Locate the cell with the specified text and output its [x, y] center coordinate. 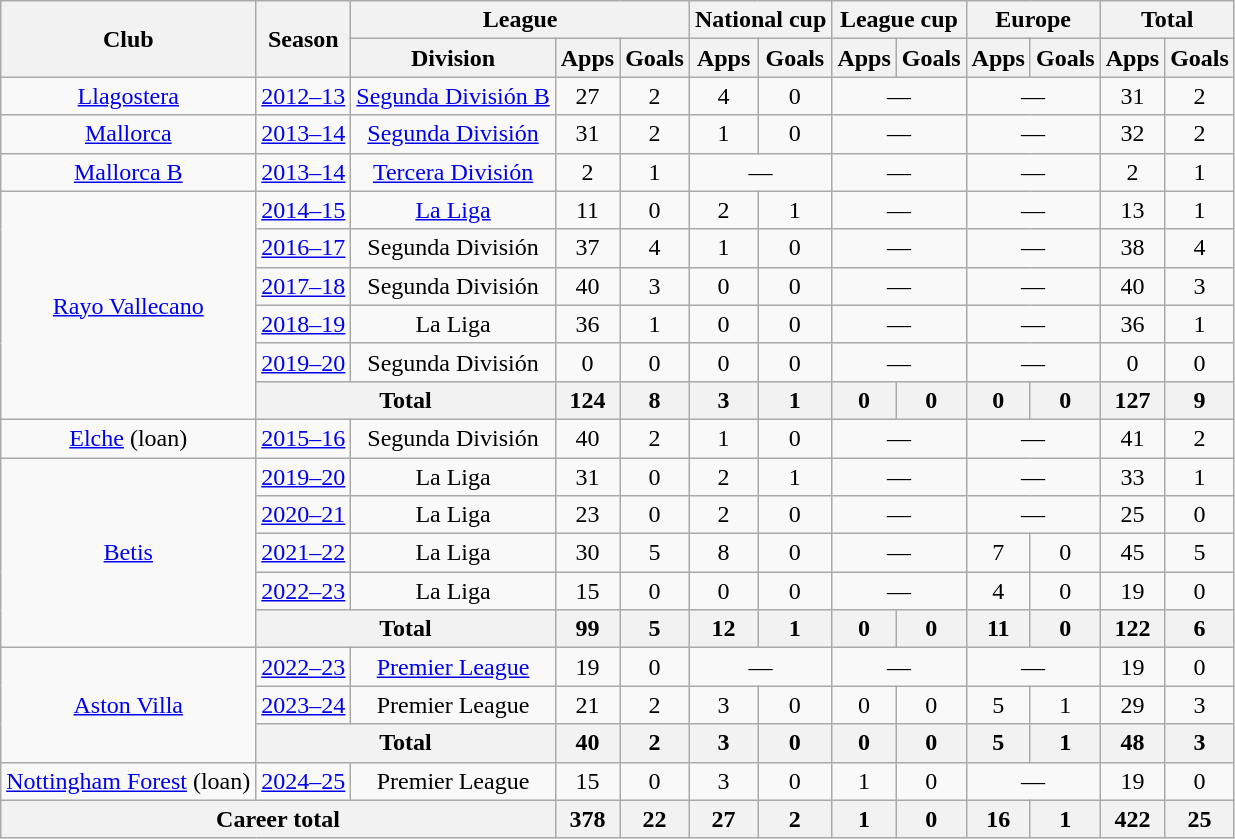
League [520, 20]
127 [1132, 400]
Career total [278, 819]
Season [304, 39]
422 [1132, 819]
22 [655, 819]
41 [1132, 438]
Club [128, 39]
Rayo Vallecano [128, 305]
12 [723, 629]
National cup [760, 20]
23 [587, 515]
2024–25 [304, 781]
2015–16 [304, 438]
2021–22 [304, 553]
Elche (loan) [128, 438]
32 [1132, 134]
League cup [899, 20]
29 [1132, 705]
122 [1132, 629]
48 [1132, 743]
2018–19 [304, 324]
2016–17 [304, 248]
Aston Villa [128, 705]
38 [1132, 248]
378 [587, 819]
Nottingham Forest (loan) [128, 781]
99 [587, 629]
37 [587, 248]
13 [1132, 210]
Tercera División [453, 172]
2017–18 [304, 286]
2023–24 [304, 705]
Llagostera [128, 96]
2020–21 [304, 515]
16 [998, 819]
30 [587, 553]
Mallorca [128, 134]
Mallorca B [128, 172]
Europe [1033, 20]
124 [587, 400]
21 [587, 705]
2012–13 [304, 96]
Segunda División B [453, 96]
7 [998, 553]
Division [453, 58]
6 [1200, 629]
45 [1132, 553]
2014–15 [304, 210]
33 [1132, 477]
Betis [128, 553]
9 [1200, 400]
